Capture the cell that displays the provided text and extract its [X, Y] central coordinate. 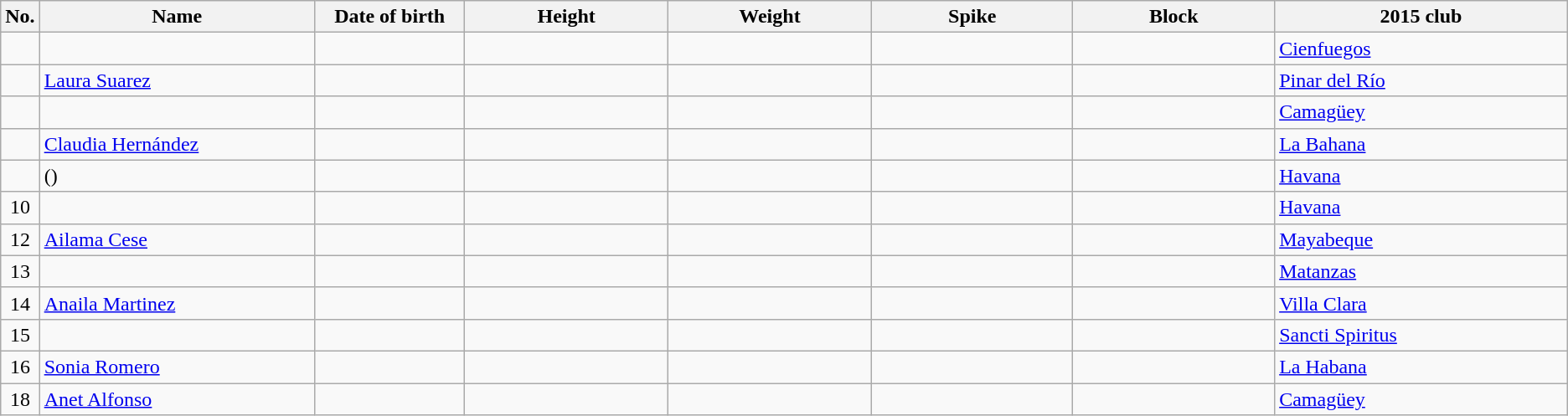
Weight [769, 17]
14 [20, 303]
Sonia Romero [177, 367]
La Habana [1421, 367]
Villa Clara [1421, 303]
Name [177, 17]
Spike [972, 17]
Laura Suarez [177, 80]
Height [566, 17]
Block [1174, 17]
Anaila Martinez [177, 303]
18 [20, 399]
La Bahana [1421, 144]
16 [20, 367]
2015 club [1421, 17]
Matanzas [1421, 271]
13 [20, 271]
Cienfuegos [1421, 49]
15 [20, 335]
Pinar del Río [1421, 80]
Sancti Spiritus [1421, 335]
Anet Alfonso [177, 399]
Mayabeque [1421, 239]
Date of birth [389, 17]
Ailama Cese [177, 239]
10 [20, 208]
() [177, 176]
Claudia Hernández [177, 144]
No. [20, 17]
12 [20, 239]
